Capture the cell that displays the provided text and extract its (x, y) central coordinate. 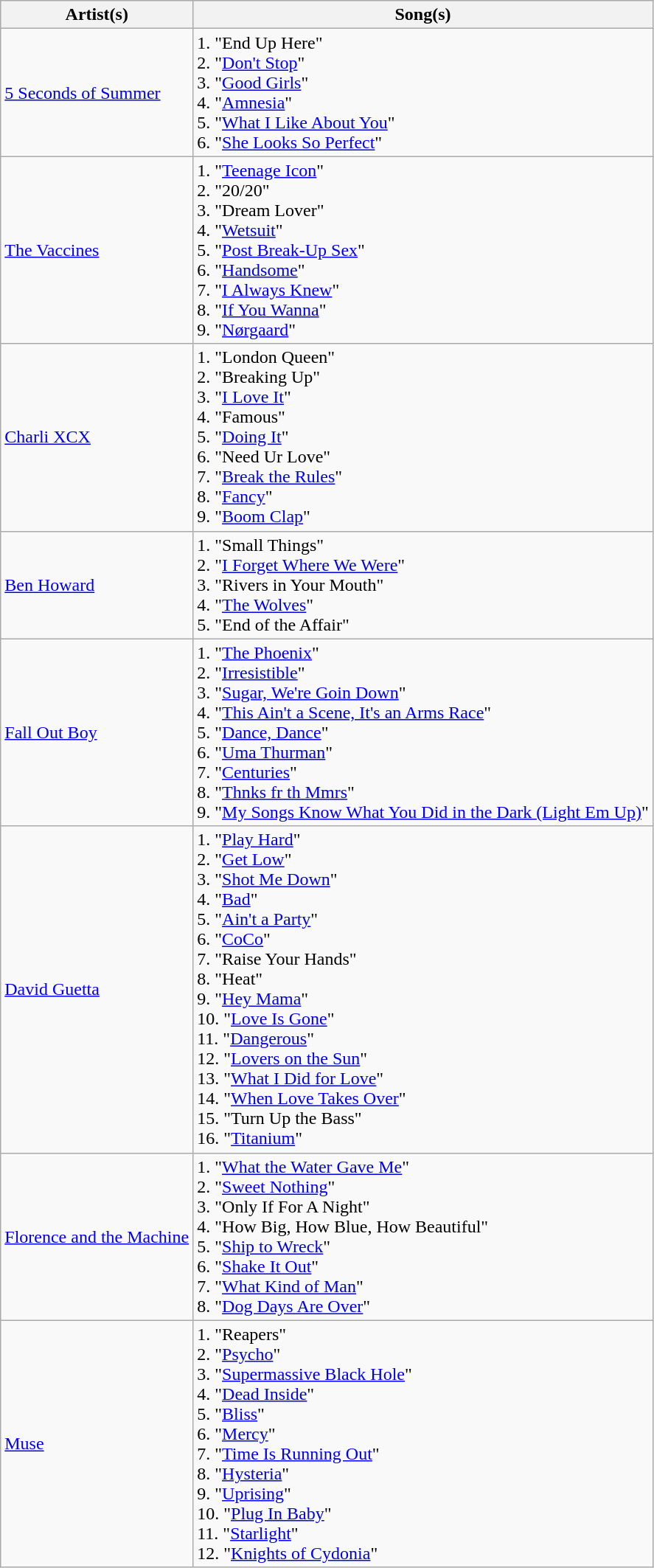
Ben Howard (97, 585)
David Guetta (97, 990)
Artist(s) (97, 15)
1. "End Up Here"2. "Don't Stop"3. "Good Girls"4. "Amnesia"5. "What I Like About You" 6. "She Looks So Perfect" (423, 93)
1. "London Queen"2. "Breaking Up" 3. "I Love It" 4. "Famous" 5. "Doing It" 6. "Need Ur Love" 7. "Break the Rules" 8. "Fancy" 9. "Boom Clap" (423, 437)
1. "Teenage Icon"2. "20/20"3. "Dream Lover"4. "Wetsuit"5. "Post Break-Up Sex" 6. "Handsome" 7. "I Always Knew" 8. "If You Wanna" 9. "Nørgaard" (423, 250)
5 Seconds of Summer (97, 93)
1. "Small Things"2. "I Forget Where We Were" 3. "Rivers in Your Mouth" 4. "The Wolves" 5. "End of the Affair" (423, 585)
Florence and the Machine (97, 1236)
Fall Out Boy (97, 732)
Charli XCX (97, 437)
Muse (97, 1444)
The Vaccines (97, 250)
Song(s) (423, 15)
